Identify which cell holds the provided text, then report its (x, y) central coordinate. 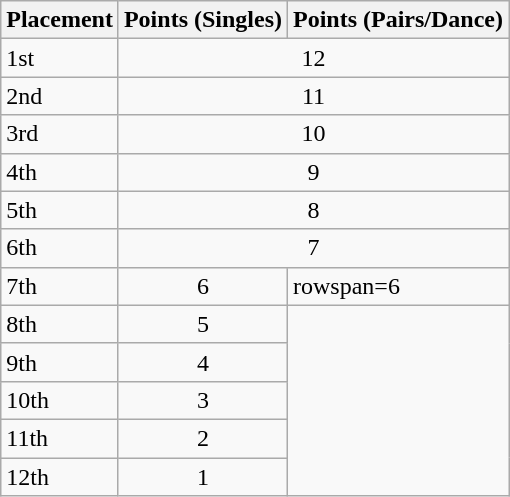
12 (313, 58)
4th (60, 172)
1st (60, 58)
11th (60, 438)
5th (60, 210)
11 (313, 96)
Placement (60, 20)
2nd (60, 96)
10th (60, 400)
5 (202, 324)
6th (60, 248)
10 (313, 134)
rowspan=6 (398, 286)
2 (202, 438)
1 (202, 477)
4 (202, 362)
6 (202, 286)
Points (Pairs/Dance) (398, 20)
12th (60, 477)
3 (202, 400)
9th (60, 362)
8th (60, 324)
8 (313, 210)
Points (Singles) (202, 20)
7 (313, 248)
3rd (60, 134)
9 (313, 172)
7th (60, 286)
